Identify which cell holds the provided text, then report its [x, y] central coordinate. 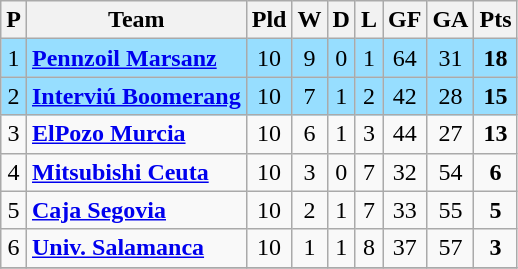
P [14, 20]
18 [496, 58]
37 [404, 248]
4 [14, 172]
28 [450, 96]
Pts [496, 20]
Univ. Salamanca [136, 248]
9 [310, 58]
W [310, 20]
Interviú Boomerang [136, 96]
L [368, 20]
42 [404, 96]
32 [404, 172]
ElPozo Murcia [136, 134]
31 [450, 58]
Team [136, 20]
54 [450, 172]
Pld [269, 20]
GF [404, 20]
D [341, 20]
GA [450, 20]
64 [404, 58]
33 [404, 210]
Caja Segovia [136, 210]
8 [368, 248]
13 [496, 134]
44 [404, 134]
27 [450, 134]
57 [450, 248]
Pennzoil Marsanz [136, 58]
Mitsubishi Ceuta [136, 172]
15 [496, 96]
55 [450, 210]
